From the cell containing the given text, extract its center point as (x, y) coordinate. 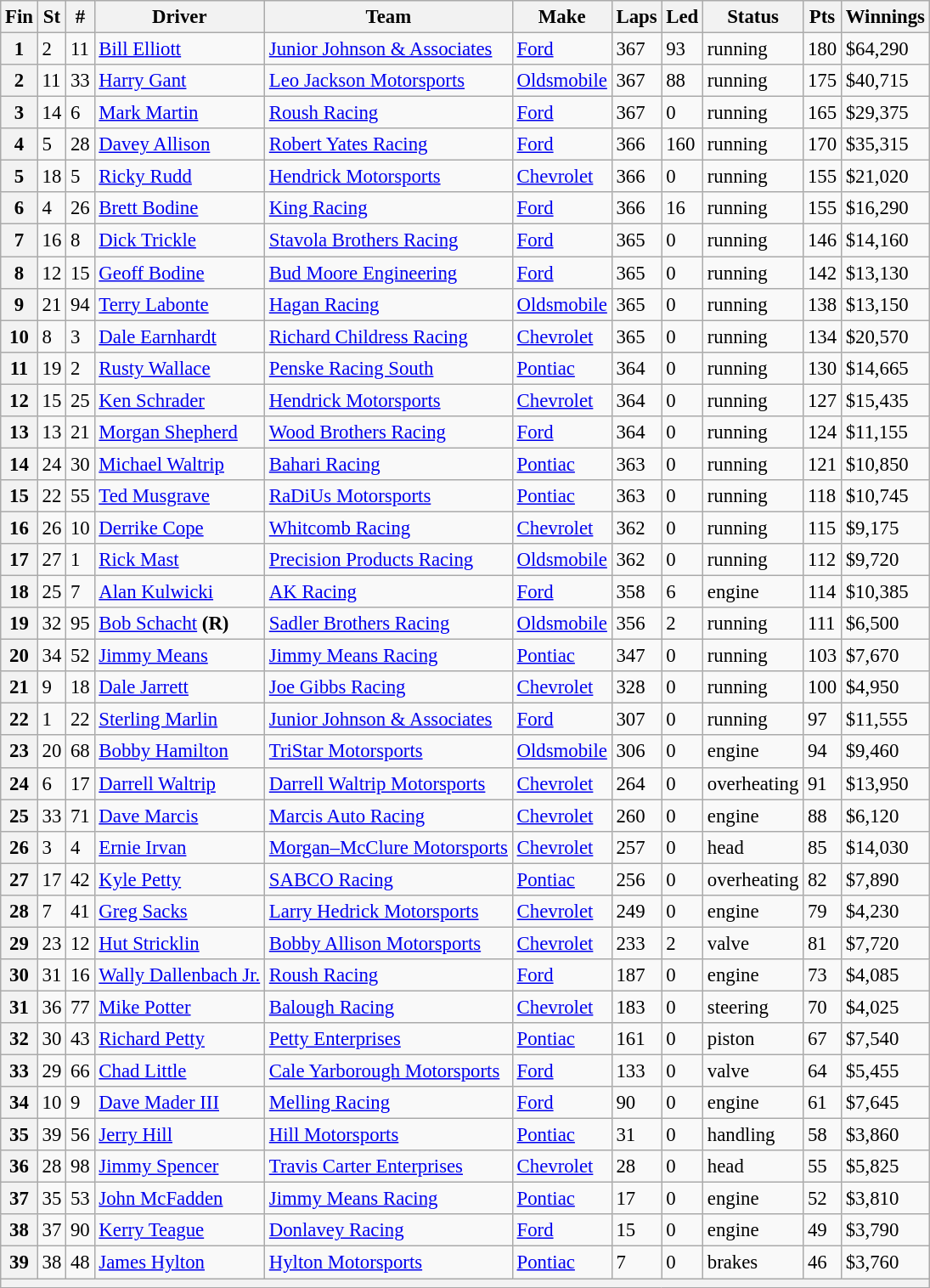
$3,860 (885, 1135)
53 (80, 1199)
$7,540 (885, 1039)
Status (752, 17)
$5,455 (885, 1071)
$6,120 (885, 816)
Driver (179, 17)
Wally Dallenbach Jr. (179, 975)
61 (822, 1103)
Geoff Bodine (179, 273)
138 (822, 304)
Morgan Shepherd (179, 432)
66 (80, 1071)
Led (683, 17)
Donlavey Racing (388, 1231)
Kyle Petty (179, 879)
Kerry Teague (179, 1231)
Balough Racing (388, 1007)
Make (562, 17)
Dave Mader III (179, 1103)
233 (637, 943)
$4,085 (885, 975)
103 (822, 656)
Jimmy Means (179, 656)
Dale Earnhardt (179, 336)
146 (822, 240)
Bobby Allison Motorsports (388, 943)
Melling Racing (388, 1103)
$7,670 (885, 656)
$14,160 (885, 240)
358 (637, 592)
43 (80, 1039)
307 (637, 720)
Hagan Racing (388, 304)
$9,720 (885, 560)
118 (822, 496)
SABCO Racing (388, 879)
Whitcomb Racing (388, 528)
82 (822, 879)
Penske Racing South (388, 368)
Wood Brothers Racing (388, 432)
$7,645 (885, 1103)
93 (683, 49)
Ted Musgrave (179, 496)
$14,665 (885, 368)
81 (822, 943)
$7,890 (885, 879)
79 (822, 912)
$5,825 (885, 1167)
Michael Waltrip (179, 464)
183 (637, 1007)
$3,760 (885, 1263)
brakes (752, 1263)
71 (80, 816)
$11,555 (885, 720)
Bobby Hamilton (179, 752)
$21,020 (885, 177)
$16,290 (885, 208)
249 (637, 912)
# (80, 17)
Brett Bodine (179, 208)
Terry Labonte (179, 304)
114 (822, 592)
TriStar Motorsports (388, 752)
98 (80, 1167)
Ernie Irvan (179, 847)
$20,570 (885, 336)
41 (80, 912)
42 (80, 879)
77 (80, 1007)
Derrike Cope (179, 528)
Robert Yates Racing (388, 144)
Leo Jackson Motorsports (388, 81)
$10,745 (885, 496)
Rick Mast (179, 560)
46 (822, 1263)
306 (637, 752)
$6,500 (885, 624)
175 (822, 81)
$29,375 (885, 113)
$3,810 (885, 1199)
Winnings (885, 17)
St (51, 17)
56 (80, 1135)
$13,130 (885, 273)
Sadler Brothers Racing (388, 624)
Bahari Racing (388, 464)
73 (822, 975)
58 (822, 1135)
Alan Kulwicki (179, 592)
$4,025 (885, 1007)
347 (637, 656)
170 (822, 144)
Richard Childress Racing (388, 336)
Laps (637, 17)
Morgan–McClure Motorsports (388, 847)
Darrell Waltrip Motorsports (388, 783)
356 (637, 624)
Precision Products Racing (388, 560)
165 (822, 113)
$14,030 (885, 847)
Darrell Waltrip (179, 783)
$3,790 (885, 1231)
91 (822, 783)
70 (822, 1007)
Larry Hedrick Motorsports (388, 912)
Dick Trickle (179, 240)
124 (822, 432)
161 (637, 1039)
King Racing (388, 208)
121 (822, 464)
Stavola Brothers Racing (388, 240)
Bud Moore Engineering (388, 273)
Rusty Wallace (179, 368)
256 (637, 879)
$15,435 (885, 400)
$9,175 (885, 528)
Mark Martin (179, 113)
Harry Gant (179, 81)
Joe Gibbs Racing (388, 687)
Richard Petty (179, 1039)
Fin (20, 17)
Jimmy Spencer (179, 1167)
Chad Little (179, 1071)
$64,290 (885, 49)
$4,950 (885, 687)
steering (752, 1007)
Marcis Auto Racing (388, 816)
112 (822, 560)
Pts (822, 17)
130 (822, 368)
160 (683, 144)
Hut Stricklin (179, 943)
Bill Elliott (179, 49)
AK Racing (388, 592)
piston (752, 1039)
97 (822, 720)
handling (752, 1135)
100 (822, 687)
Dave Marcis (179, 816)
134 (822, 336)
Dale Jarrett (179, 687)
68 (80, 752)
Hylton Motorsports (388, 1263)
John McFadden (179, 1199)
$7,720 (885, 943)
Greg Sacks (179, 912)
64 (822, 1071)
Travis Carter Enterprises (388, 1167)
67 (822, 1039)
187 (637, 975)
257 (637, 847)
$4,230 (885, 912)
260 (637, 816)
127 (822, 400)
264 (637, 783)
142 (822, 273)
95 (80, 624)
Mike Potter (179, 1007)
Ricky Rudd (179, 177)
49 (822, 1231)
$13,950 (885, 783)
James Hylton (179, 1263)
Team (388, 17)
Ken Schrader (179, 400)
$40,715 (885, 81)
Jerry Hill (179, 1135)
133 (637, 1071)
48 (80, 1263)
$13,150 (885, 304)
RaDiUs Motorsports (388, 496)
180 (822, 49)
Petty Enterprises (388, 1039)
$11,155 (885, 432)
Davey Allison (179, 144)
$10,385 (885, 592)
85 (822, 847)
Hill Motorsports (388, 1135)
Bob Schacht (R) (179, 624)
$35,315 (885, 144)
Cale Yarborough Motorsports (388, 1071)
115 (822, 528)
$10,850 (885, 464)
$9,460 (885, 752)
328 (637, 687)
111 (822, 624)
Sterling Marlin (179, 720)
